Extract the (x, y) coordinate from the center of the cell holding the provided text.  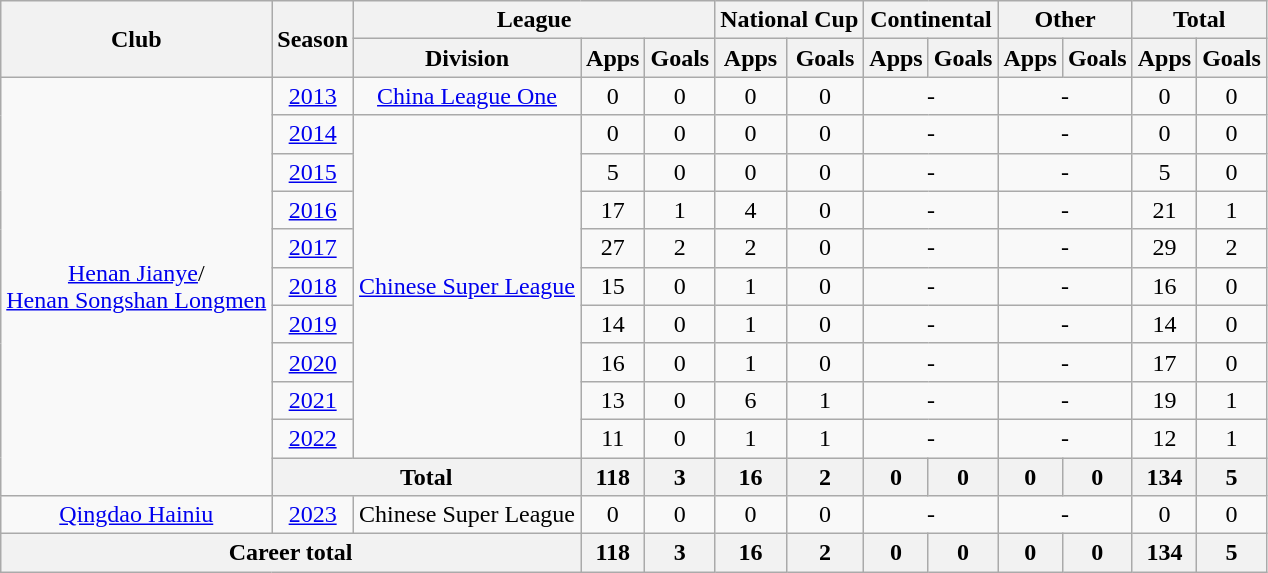
China League One (468, 96)
15 (613, 286)
2022 (313, 438)
Continental (931, 20)
2020 (313, 362)
Career total (291, 553)
2018 (313, 286)
Other (1065, 20)
21 (1164, 210)
2019 (313, 324)
2017 (313, 248)
12 (1164, 438)
2023 (313, 515)
2021 (313, 400)
29 (1164, 248)
League (534, 20)
Club (136, 39)
19 (1164, 400)
4 (751, 210)
6 (751, 400)
2015 (313, 172)
Division (468, 58)
National Cup (790, 20)
2016 (313, 210)
Henan Jianye/Henan Songshan Longmen (136, 286)
Qingdao Hainiu (136, 515)
2013 (313, 96)
27 (613, 248)
11 (613, 438)
13 (613, 400)
2014 (313, 134)
Season (313, 39)
